Identify which cell holds the provided text, then report its (x, y) central coordinate. 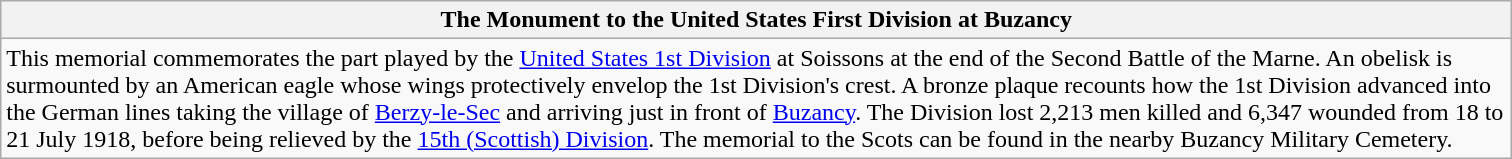
The Monument to the United States First Division at Buzancy (756, 20)
